Provide the [X, Y] coordinate of the cell's center where the given text is located.  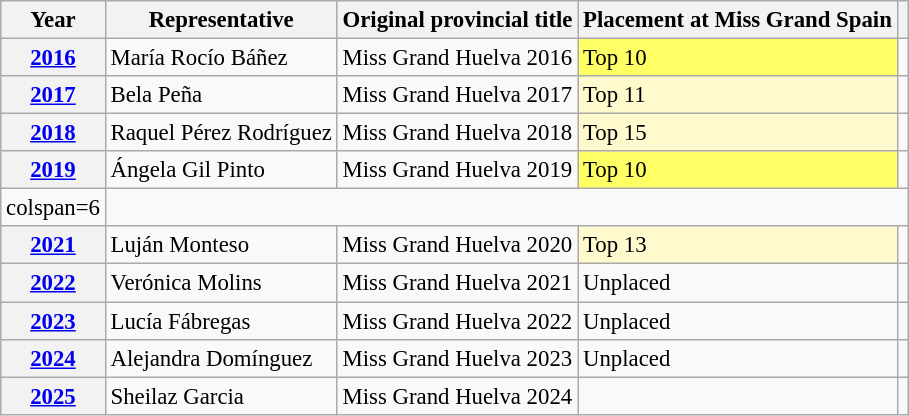
Miss Grand Huelva 2020 [458, 245]
Miss Grand Huelva 2018 [458, 133]
Verónica Molins [221, 283]
2017 [53, 95]
Luján Monteso [221, 245]
Miss Grand Huelva 2024 [458, 396]
Original provincial title [458, 20]
Bela Peña [221, 95]
Ángela Gil Pinto [221, 170]
Representative [221, 20]
Lucía Fábregas [221, 321]
2018 [53, 133]
Sheilaz Garcia [221, 396]
Placement at Miss Grand Spain [738, 20]
Miss Grand Huelva 2022 [458, 321]
2019 [53, 170]
colspan=6 [53, 208]
2024 [53, 358]
Raquel Pérez Rodríguez [221, 133]
2022 [53, 283]
Alejandra Domínguez [221, 358]
Miss Grand Huelva 2023 [458, 358]
2021 [53, 245]
Year [53, 20]
Top 15 [738, 133]
Miss Grand Huelva 2019 [458, 170]
Miss Grand Huelva 2016 [458, 58]
2016 [53, 58]
Miss Grand Huelva 2021 [458, 283]
Miss Grand Huelva 2017 [458, 95]
Top 11 [738, 95]
María Rocío Báñez [221, 58]
Top 13 [738, 245]
2025 [53, 396]
2023 [53, 321]
